Capture the cell that displays the provided text and extract its (x, y) central coordinate. 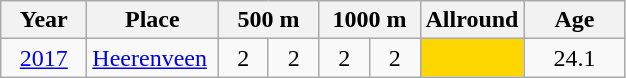
500 m (268, 20)
Heerenveen (152, 58)
24.1 (574, 58)
1000 m (370, 20)
Place (152, 20)
Age (574, 20)
2017 (44, 58)
Year (44, 20)
Allround (472, 20)
